Detect which cell encompasses the target text, then output its (x, y) center coordinate. 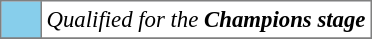
Qualified for the Champions stage (206, 20)
